From the cell containing the given text, extract its center point as [x, y] coordinate. 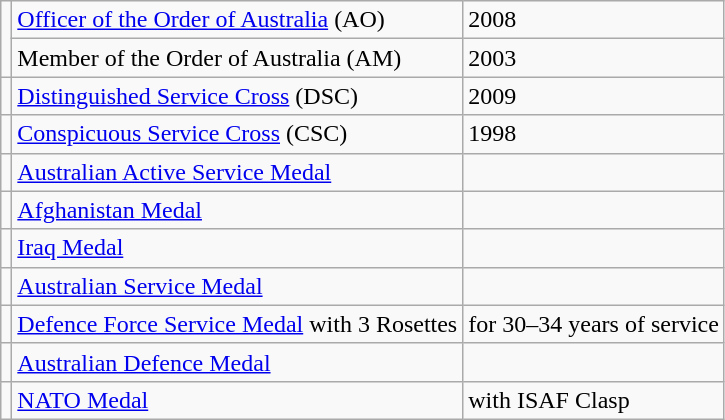
Australian Service Medal [238, 286]
Officer of the Order of Australia (AO) [238, 20]
2009 [594, 96]
Member of the Order of Australia (AM) [238, 58]
2008 [594, 20]
Defence Force Service Medal with 3 Rosettes [238, 324]
Afghanistan Medal [238, 210]
2003 [594, 58]
1998 [594, 134]
for 30–34 years of service [594, 324]
with ISAF Clasp [594, 400]
Distinguished Service Cross (DSC) [238, 96]
Australian Active Service Medal [238, 172]
Iraq Medal [238, 248]
Conspicuous Service Cross (CSC) [238, 134]
Australian Defence Medal [238, 362]
NATO Medal [238, 400]
